Determine the (x, y) coordinate at the center of the cell enclosing the given text.  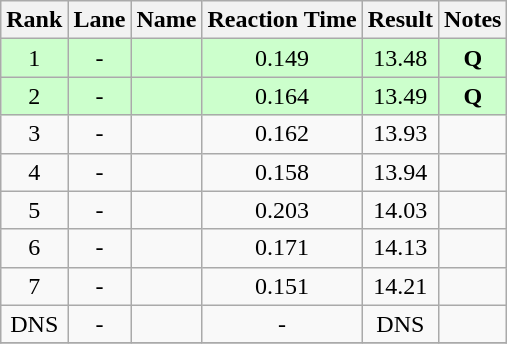
7 (34, 286)
0.203 (282, 210)
13.49 (400, 96)
13.48 (400, 58)
Notes (473, 20)
1 (34, 58)
14.21 (400, 286)
Result (400, 20)
0.171 (282, 248)
0.149 (282, 58)
14.03 (400, 210)
13.94 (400, 172)
Lane (100, 20)
6 (34, 248)
Rank (34, 20)
0.158 (282, 172)
Name (166, 20)
3 (34, 134)
14.13 (400, 248)
2 (34, 96)
5 (34, 210)
13.93 (400, 134)
Reaction Time (282, 20)
4 (34, 172)
0.162 (282, 134)
0.151 (282, 286)
0.164 (282, 96)
